Pinpoint the cell where the given text exists, returning its (x, y) midpoint coordinate. 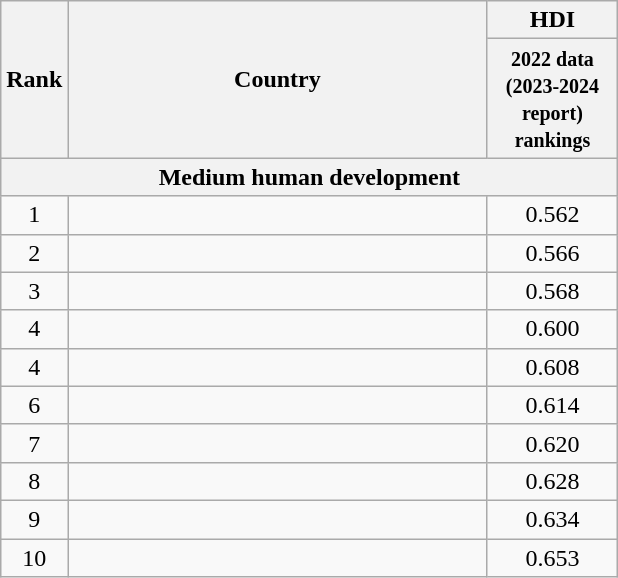
2022 data (2023-2024 report) rankings (552, 98)
3 (34, 291)
0.628 (552, 481)
7 (34, 443)
HDI (552, 20)
0.614 (552, 405)
0.634 (552, 519)
0.562 (552, 215)
10 (34, 557)
0.568 (552, 291)
Country (278, 80)
9 (34, 519)
Rank (34, 80)
8 (34, 481)
0.653 (552, 557)
0.620 (552, 443)
0.566 (552, 253)
0.608 (552, 367)
2 (34, 253)
Medium human development (310, 177)
6 (34, 405)
1 (34, 215)
0.600 (552, 329)
